Identify which cell holds the provided text, then report its [x, y] central coordinate. 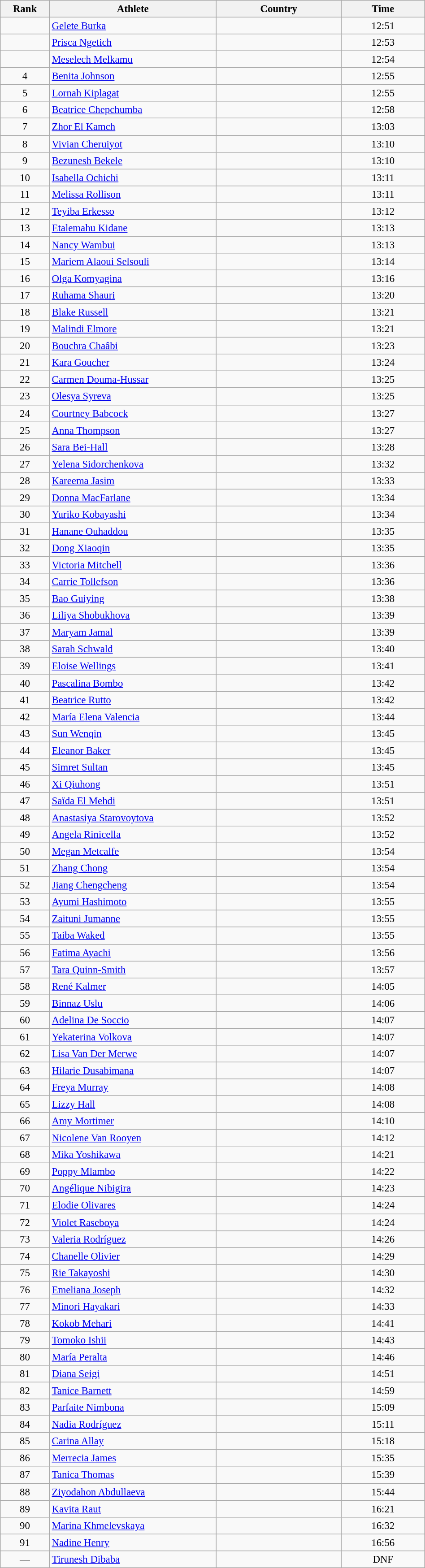
Ruhama Shauri [133, 295]
47 [25, 801]
Beatrice Chepchumba [133, 110]
9 [25, 160]
30 [25, 515]
24 [25, 413]
15:39 [383, 1475]
Tanica Thomas [133, 1475]
57 [25, 970]
58 [25, 986]
35 [25, 599]
Hanane Ouhaddou [133, 531]
Saïda El Mehdi [133, 801]
Yuriko Kobayashi [133, 515]
12:54 [383, 60]
59 [25, 1003]
Zaituni Jumanne [133, 919]
7 [25, 127]
54 [25, 919]
Tomoko Ishii [133, 1340]
70 [25, 1188]
13:12 [383, 211]
13:03 [383, 127]
Eloise Wellings [133, 666]
Dong Xiaoqin [133, 548]
Emeliana Joseph [133, 1290]
Isabella Ochichi [133, 178]
Ziyodahon Abdullaeva [133, 1492]
77 [25, 1307]
Kavita Raut [133, 1509]
12:51 [383, 26]
68 [25, 1155]
12:53 [383, 43]
15:18 [383, 1441]
84 [25, 1425]
Rank [25, 9]
18 [25, 312]
Donna MacFarlane [133, 498]
Parfaite Nimbona [133, 1408]
14:29 [383, 1256]
16:56 [383, 1542]
Tirunesh Dibaba [133, 1559]
16:32 [383, 1525]
14 [25, 245]
Chanelle Olivier [133, 1256]
33 [25, 565]
13:44 [383, 717]
Prisca Ngetich [133, 43]
13:23 [383, 346]
13:32 [383, 464]
14:30 [383, 1273]
Adelina De Soccio [133, 1020]
36 [25, 615]
Jiang Chengcheng [133, 885]
88 [25, 1492]
67 [25, 1138]
Elodie Olivares [133, 1205]
4 [25, 76]
28 [25, 481]
14:59 [383, 1391]
52 [25, 885]
31 [25, 531]
34 [25, 582]
Yekaterina Volkova [133, 1037]
14:51 [383, 1374]
79 [25, 1340]
76 [25, 1290]
73 [25, 1239]
14:43 [383, 1340]
Beatrice Rutto [133, 700]
Athlete [133, 9]
27 [25, 464]
69 [25, 1172]
Rie Takayoshi [133, 1273]
Sara Bei-Hall [133, 447]
Eleanor Baker [133, 750]
Olesya Syreva [133, 397]
Anna Thompson [133, 430]
14:12 [383, 1138]
María Peralta [133, 1357]
19 [25, 329]
5 [25, 93]
Courtney Babcock [133, 413]
Ayumi Hashimoto [133, 902]
38 [25, 650]
Angélique Nibigira [133, 1188]
74 [25, 1256]
Lizzy Hall [133, 1105]
Diana Seigi [133, 1374]
Angela Rinicella [133, 835]
17 [25, 295]
Freya Murray [133, 1087]
Kara Goucher [133, 363]
Mariem Alaoui Selsouli [133, 262]
13:33 [383, 481]
Pascalina Bombo [133, 683]
Tara Quinn-Smith [133, 970]
12 [25, 211]
Zhang Chong [133, 868]
Merrecia James [133, 1458]
Etalemahu Kidane [133, 228]
53 [25, 902]
Maryam Jamal [133, 632]
Country [279, 9]
66 [25, 1121]
María Elena Valencia [133, 717]
82 [25, 1391]
46 [25, 784]
Binnaz Uslu [133, 1003]
49 [25, 835]
60 [25, 1020]
Amy Mortimer [133, 1121]
39 [25, 666]
56 [25, 953]
Anastasiya Starovoytova [133, 818]
44 [25, 750]
Vivian Cheruiyot [133, 144]
Kareema Jasim [133, 481]
81 [25, 1374]
Zhor El Kamch [133, 127]
11 [25, 194]
14:33 [383, 1307]
Megan Metcalfe [133, 852]
Valeria Rodríguez [133, 1239]
40 [25, 683]
14:46 [383, 1357]
15:11 [383, 1425]
83 [25, 1408]
16 [25, 278]
14:06 [383, 1003]
87 [25, 1475]
25 [25, 430]
— [25, 1559]
75 [25, 1273]
Benita Johnson [133, 76]
Nadine Henry [133, 1542]
Sun Wenqin [133, 733]
80 [25, 1357]
Mika Yoshikawa [133, 1155]
Olga Komyagina [133, 278]
Hilarie Dusabimana [133, 1070]
65 [25, 1105]
Gelete Burka [133, 26]
Yelena Sidorchenkova [133, 464]
13:41 [383, 666]
85 [25, 1441]
50 [25, 852]
14:32 [383, 1290]
Taiba Waked [133, 936]
Time [383, 9]
Bouchra Chaâbi [133, 346]
48 [25, 818]
64 [25, 1087]
13:38 [383, 599]
55 [25, 936]
13:14 [383, 262]
Marina Khmelevskaya [133, 1525]
13:57 [383, 970]
15 [25, 262]
13 [25, 228]
26 [25, 447]
22 [25, 380]
Lornah Kiplagat [133, 93]
41 [25, 700]
Carina Allay [133, 1441]
Fatima Ayachi [133, 953]
Melissa Rollison [133, 194]
René Kalmer [133, 986]
20 [25, 346]
10 [25, 178]
14:21 [383, 1155]
15:44 [383, 1492]
13:16 [383, 278]
86 [25, 1458]
Liliya Shobukhova [133, 615]
91 [25, 1542]
Malindi Elmore [133, 329]
14:10 [383, 1121]
13:28 [383, 447]
61 [25, 1037]
37 [25, 632]
Blake Russell [133, 312]
13:20 [383, 295]
43 [25, 733]
Bao Guiying [133, 599]
45 [25, 767]
8 [25, 144]
14:22 [383, 1172]
63 [25, 1070]
14:23 [383, 1188]
90 [25, 1525]
Xi Qiuhong [133, 784]
14:41 [383, 1323]
Minori Hayakari [133, 1307]
Simret Sultan [133, 767]
Carmen Douma-Hussar [133, 380]
42 [25, 717]
DNF [383, 1559]
Lisa Van Der Merwe [133, 1054]
Tanice Barnett [133, 1391]
Kokob Mehari [133, 1323]
15:35 [383, 1458]
32 [25, 548]
6 [25, 110]
14:05 [383, 986]
Violet Raseboya [133, 1222]
21 [25, 363]
Bezunesh Bekele [133, 160]
Meselech Melkamu [133, 60]
72 [25, 1222]
71 [25, 1205]
51 [25, 868]
Teyiba Erkesso [133, 211]
Victoria Mitchell [133, 565]
89 [25, 1509]
Sarah Schwald [133, 650]
16:21 [383, 1509]
Nancy Wambui [133, 245]
13:24 [383, 363]
13:56 [383, 953]
Carrie Tollefson [133, 582]
14:26 [383, 1239]
78 [25, 1323]
23 [25, 397]
12:58 [383, 110]
Nadia Rodríguez [133, 1425]
62 [25, 1054]
Nicolene Van Rooyen [133, 1138]
Poppy Mlambo [133, 1172]
15:09 [383, 1408]
29 [25, 498]
13:40 [383, 650]
